Identify which cell holds the provided text, then report its (x, y) central coordinate. 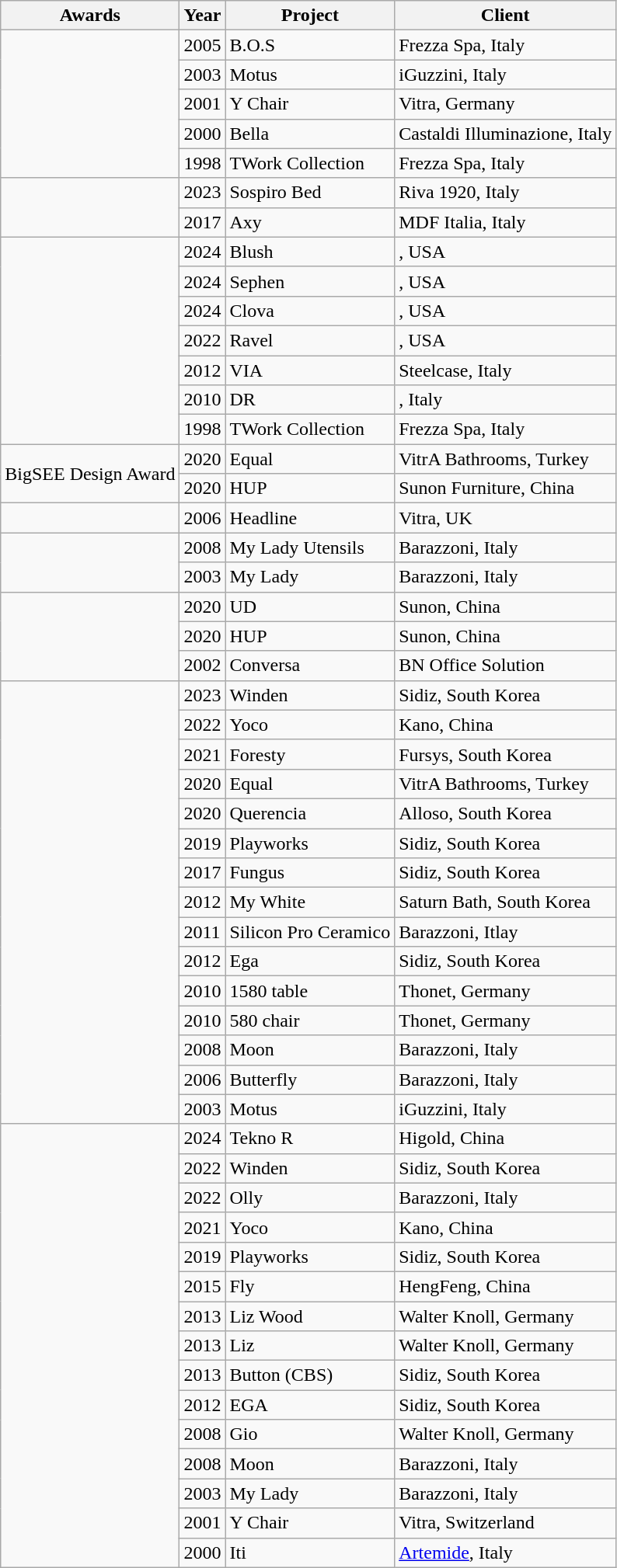
Higold, China (505, 1139)
2011 (202, 932)
Sunon Furniture, China (505, 488)
Fursys, South Korea (505, 754)
Clova (310, 311)
1580 table (310, 991)
580 chair (310, 1020)
Riva 1920, Italy (505, 193)
UD (310, 607)
Gio (310, 1434)
Fly (310, 1286)
Silicon Pro Ceramico (310, 932)
DR (310, 400)
EGA (310, 1405)
Sospiro Bed (310, 193)
Headline (310, 518)
Querencia (310, 813)
Vitra, Germany (505, 104)
MDF Italia, Italy (505, 222)
HengFeng, China (505, 1286)
My Lady Utensils (310, 548)
Vitra, UK (505, 518)
Foresty (310, 754)
Fungus (310, 873)
BN Office Solution (505, 666)
Ravel (310, 340)
Artemide, Italy (505, 1552)
Button (CBS) (310, 1375)
Blush (310, 252)
, Italy (505, 400)
BigSEE Design Award (90, 474)
Sephen (310, 281)
Olly (310, 1198)
Barazzoni, Itlay (505, 932)
Vitra, Switzerland (505, 1523)
Awards (90, 16)
Liz (310, 1346)
Bella (310, 134)
Liz Wood (310, 1316)
2015 (202, 1286)
Client (505, 16)
Tekno R (310, 1139)
Iti (310, 1552)
Butterfly (310, 1080)
Alloso, South Korea (505, 813)
Project (310, 16)
VIA (310, 370)
Saturn Bath, South Korea (505, 902)
Steelcase, Italy (505, 370)
Axy (310, 222)
2002 (202, 666)
Castaldi Illuminazione, Italy (505, 134)
Conversa (310, 666)
2005 (202, 45)
Ega (310, 961)
B.O.S (310, 45)
Year (202, 16)
My White (310, 902)
